Return the (X, Y) coordinate for the center point of the cell that contains the specified text.  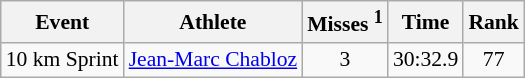
Athlete (214, 22)
Rank (494, 22)
10 km Sprint (62, 60)
Time (426, 22)
3 (345, 60)
Misses 1 (345, 22)
77 (494, 60)
Jean-Marc Chabloz (214, 60)
30:32.9 (426, 60)
Event (62, 22)
